Output the [X, Y] coordinate of the center of the cell containing the given text.  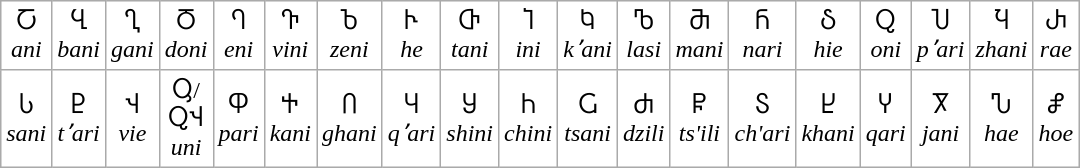
Ⴁbani [79, 36]
Ⴆzeni [349, 36]
Ⴉkʼani [588, 36]
Ⴅvini [290, 36]
Ⴄeni [238, 36]
Ⴙchini [528, 118]
Ⴖghani [349, 118]
Ⴛdzili [644, 118]
Ⴍoni [886, 36]
Ⴂgani [133, 36]
Ⴗqʼari [412, 118]
Ⴟjani [940, 118]
Ⴎpʼari [940, 36]
Ⴀani [26, 36]
Ⴒtʼari [79, 118]
Ⴡhe [412, 36]
Ⴜts'ili [700, 118]
Ⴋmani [700, 36]
Ⴐrae [1056, 36]
Ⴔpari [238, 118]
Ⴊlasi [644, 36]
Ⴃdoni [186, 36]
Ⴏzhani [1002, 36]
Ⴕkani [290, 118]
Ⴠhae [1002, 118]
Ⴝch'ari [762, 118]
Ⴈini [528, 36]
Ⴓ/ႭჃuni [186, 118]
Ⴑsani [26, 118]
Ⴞkhani [828, 118]
Ⴥhoe [1056, 118]
Ⴇtani [470, 36]
Ⴤqari [886, 118]
Ⴘshini [470, 118]
Ⴢhie [828, 36]
Ⴣvie [133, 118]
Ⴌnari [762, 36]
Ⴚtsani [588, 118]
